Output the [x, y] coordinate of the center of the cell containing the given text.  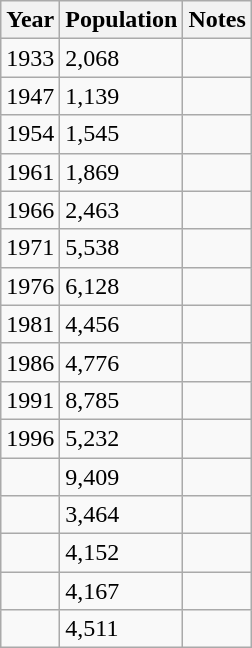
1933 [30, 58]
5,232 [122, 438]
1981 [30, 324]
1971 [30, 248]
1,139 [122, 96]
1976 [30, 286]
1966 [30, 210]
1947 [30, 96]
8,785 [122, 400]
1,869 [122, 172]
1954 [30, 134]
Notes [217, 20]
6,128 [122, 286]
1996 [30, 438]
Population [122, 20]
5,538 [122, 248]
1991 [30, 400]
4,456 [122, 324]
Year [30, 20]
4,776 [122, 362]
4,511 [122, 629]
1986 [30, 362]
9,409 [122, 477]
2,463 [122, 210]
3,464 [122, 515]
1961 [30, 172]
4,167 [122, 591]
1,545 [122, 134]
2,068 [122, 58]
4,152 [122, 553]
